From the cell containing the given text, extract its center point as [X, Y] coordinate. 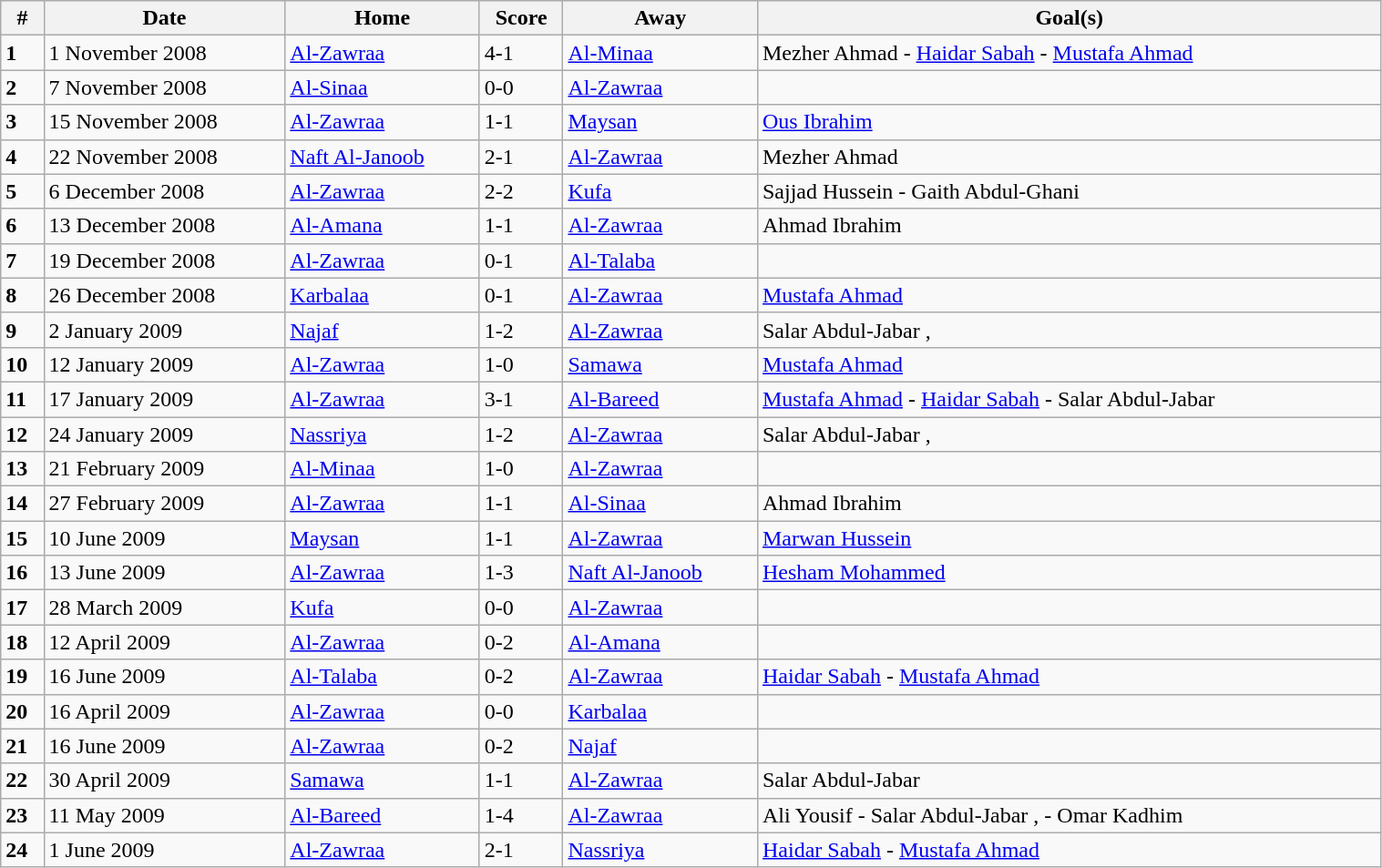
30 April 2009 [164, 781]
28 March 2009 [164, 608]
13 June 2009 [164, 573]
24 January 2009 [164, 434]
6 [22, 226]
4-1 [521, 53]
13 December 2008 [164, 226]
1 June 2009 [164, 850]
4 [22, 157]
Ali Yousif - Salar Abdul-Jabar , - Omar Kadhim [1070, 815]
6 December 2008 [164, 191]
13 [22, 469]
19 [22, 677]
Score [521, 18]
3 [22, 122]
1 [22, 53]
15 November 2008 [164, 122]
Hesham Mohammed [1070, 573]
Away [660, 18]
10 June 2009 [164, 538]
1 November 2008 [164, 53]
Date [164, 18]
Goal(s) [1070, 18]
21 February 2009 [164, 469]
22 November 2008 [164, 157]
12 April 2009 [164, 642]
12 January 2009 [164, 364]
Mezher Ahmad [1070, 157]
10 [22, 364]
1-3 [521, 573]
Salar Abdul-Jabar [1070, 781]
7 November 2008 [164, 87]
11 May 2009 [164, 815]
# [22, 18]
Sajjad Hussein - Gaith Abdul-Ghani [1070, 191]
5 [22, 191]
16 April 2009 [164, 711]
17 [22, 608]
2 January 2009 [164, 330]
2 [22, 87]
27 February 2009 [164, 504]
9 [22, 330]
21 [22, 746]
14 [22, 504]
Marwan Hussein [1070, 538]
20 [22, 711]
24 [22, 850]
7 [22, 260]
22 [22, 781]
15 [22, 538]
18 [22, 642]
Mezher Ahmad - Haidar Sabah - Mustafa Ahmad [1070, 53]
8 [22, 295]
Mustafa Ahmad - Haidar Sabah - Salar Abdul-Jabar [1070, 399]
23 [22, 815]
Ous Ibrahim [1070, 122]
1-4 [521, 815]
17 January 2009 [164, 399]
3-1 [521, 399]
26 December 2008 [164, 295]
Home [383, 18]
2-2 [521, 191]
11 [22, 399]
12 [22, 434]
19 December 2008 [164, 260]
16 [22, 573]
